Extract the (x, y) coordinate from the center of the cell holding the provided text.  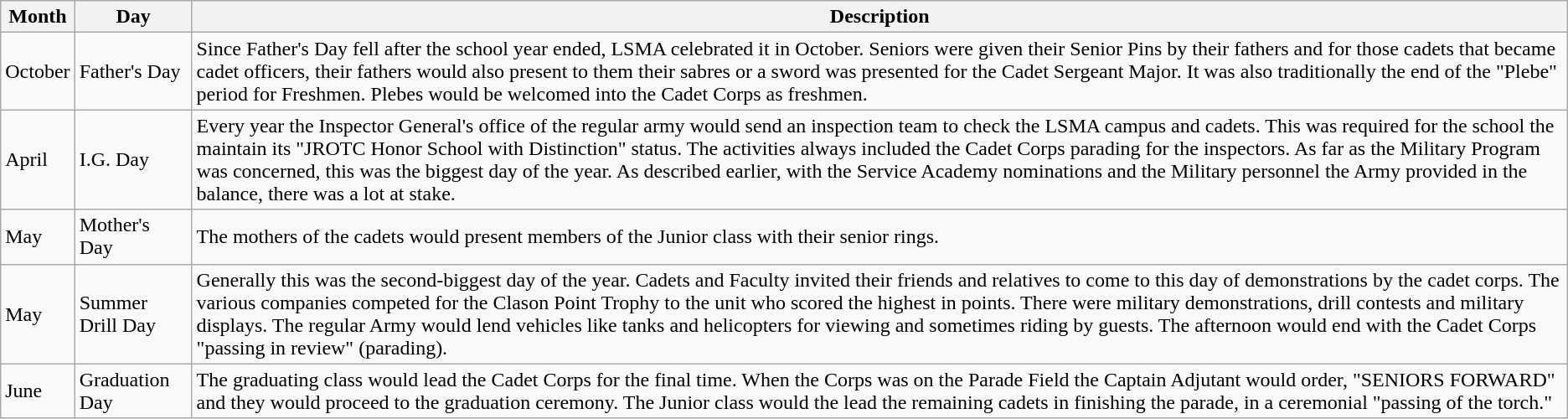
Description (879, 17)
Month (38, 17)
June (38, 391)
Summer Drill Day (133, 313)
I.G. Day (133, 159)
Graduation Day (133, 391)
October (38, 71)
April (38, 159)
Mother's Day (133, 236)
Day (133, 17)
The mothers of the cadets would present members of the Junior class with their senior rings. (879, 236)
Father's Day (133, 71)
